Capture the cell that displays the provided text and extract its (x, y) central coordinate. 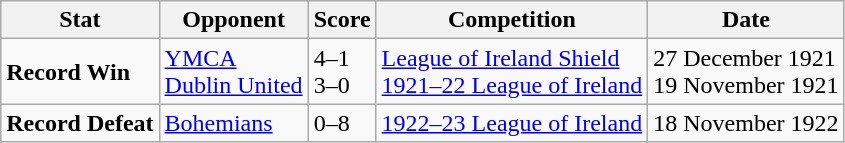
YMCADublin United (234, 72)
Date (746, 20)
League of Ireland Shield1921–22 League of Ireland (512, 72)
4–13–0 (342, 72)
Competition (512, 20)
Bohemians (234, 123)
1922–23 League of Ireland (512, 123)
27 December 192119 November 1921 (746, 72)
Record Defeat (80, 123)
Stat (80, 20)
Record Win (80, 72)
Score (342, 20)
18 November 1922 (746, 123)
0–8 (342, 123)
Opponent (234, 20)
